Output the [x, y] coordinate of the center of the cell containing the given text.  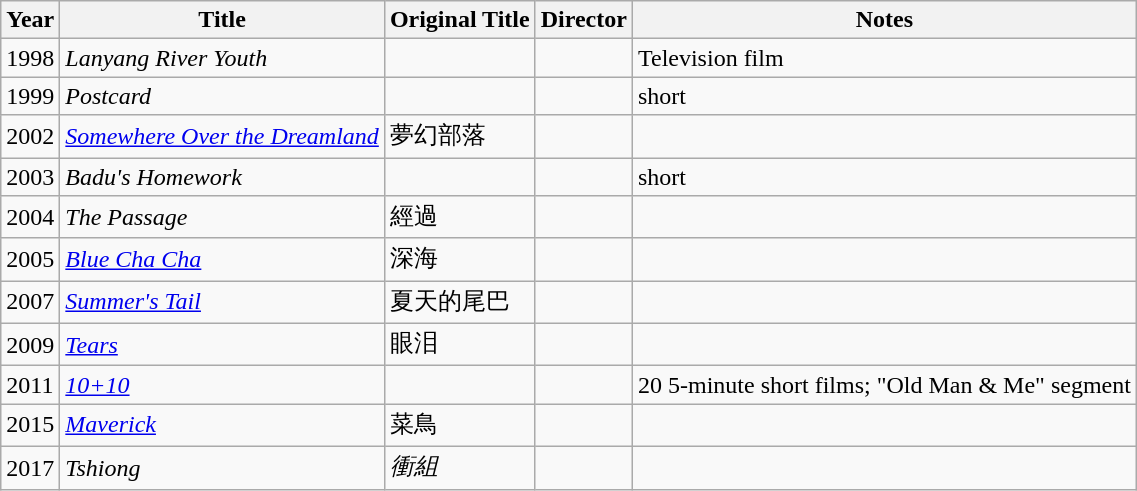
2017 [30, 468]
1999 [30, 96]
夢幻部落 [460, 136]
Postcard [222, 96]
Summer's Tail [222, 302]
Lanyang River Youth [222, 58]
Tears [222, 344]
2011 [30, 385]
Television film [884, 58]
Badu's Homework [222, 177]
Somewhere Over the Dreamland [222, 136]
Maverick [222, 426]
Director [584, 20]
夏天的尾巴 [460, 302]
2009 [30, 344]
Notes [884, 20]
衝組 [460, 468]
Blue Cha Cha [222, 260]
2005 [30, 260]
深海 [460, 260]
10+10 [222, 385]
2004 [30, 218]
20 5-minute short films; "Old Man & Me" segment [884, 385]
2015 [30, 426]
Year [30, 20]
2003 [30, 177]
2002 [30, 136]
Tshiong [222, 468]
1998 [30, 58]
眼泪 [460, 344]
Original Title [460, 20]
菜鳥 [460, 426]
2007 [30, 302]
Title [222, 20]
經過 [460, 218]
The Passage [222, 218]
